Extract the [X, Y] coordinate from the center of the cell holding the provided text.  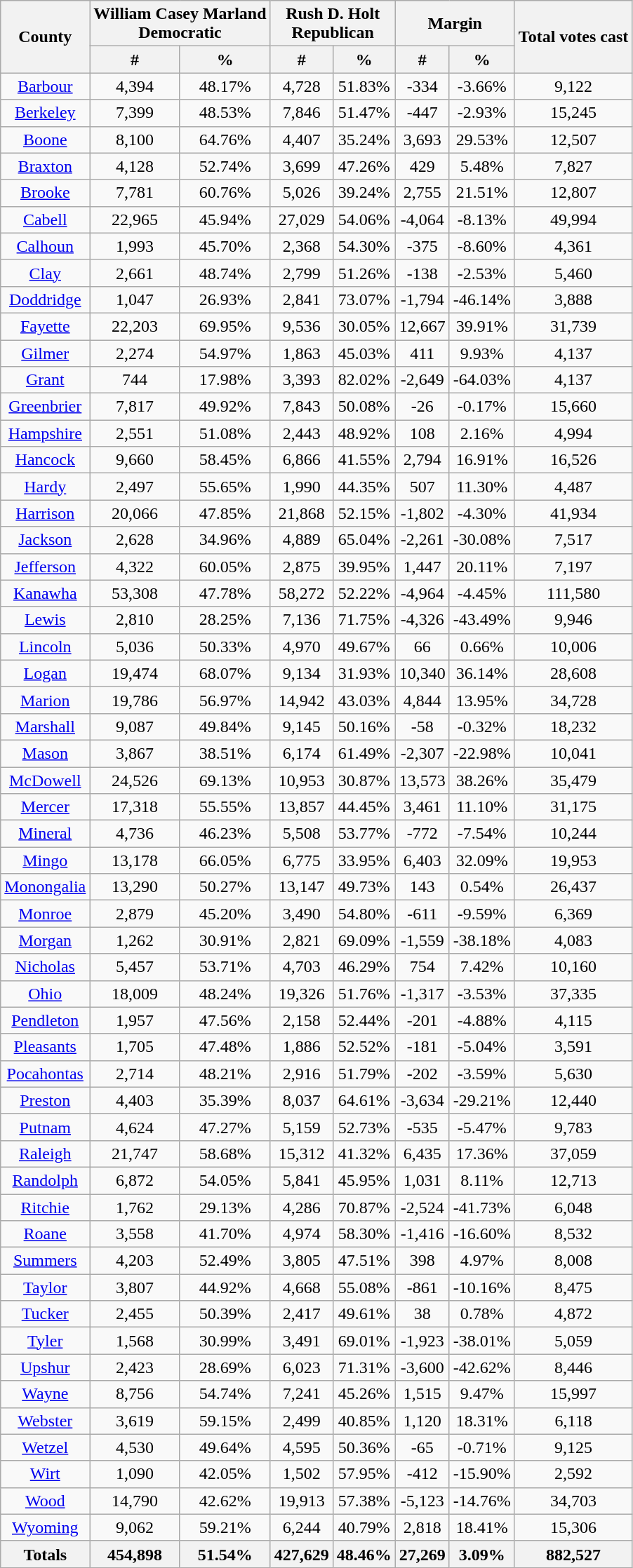
41.55% [364, 460]
Wyoming [45, 1527]
Raleigh [45, 1154]
-4,064 [422, 219]
Hancock [45, 460]
1,568 [135, 1341]
Nicholas [45, 967]
6,872 [135, 1180]
38.26% [481, 780]
19,474 [135, 673]
30.99% [225, 1341]
-42.62% [481, 1367]
48.74% [225, 273]
2,592 [573, 1474]
31,175 [573, 807]
Roane [45, 1234]
Barbour [45, 86]
5,059 [573, 1341]
Calhoun [45, 246]
9,134 [302, 673]
398 [422, 1261]
2,794 [422, 460]
40.85% [364, 1421]
9.93% [481, 353]
58.45% [225, 460]
14,790 [135, 1501]
Mineral [45, 834]
-772 [422, 834]
-138 [422, 273]
9,946 [573, 620]
15,312 [302, 1154]
-611 [422, 914]
Lewis [45, 620]
-535 [422, 1127]
1,031 [422, 1180]
Braxton [45, 166]
10,244 [573, 834]
Pendleton [45, 1020]
Randolph [45, 1180]
3,491 [302, 1341]
2,443 [302, 433]
-201 [422, 1020]
5,841 [302, 1180]
3,461 [422, 807]
6,403 [422, 860]
48.24% [225, 994]
46.29% [364, 967]
51.26% [364, 273]
Tucker [45, 1314]
-4.30% [481, 513]
6,866 [302, 460]
9,660 [135, 460]
-202 [422, 1074]
Webster [45, 1421]
6,048 [573, 1207]
9,783 [573, 1127]
Monongalia [45, 887]
28,608 [573, 673]
4,487 [573, 487]
-38.01% [481, 1341]
8,100 [135, 140]
14,942 [302, 700]
6,174 [302, 753]
59.15% [225, 1421]
-3.66% [481, 86]
3,591 [573, 1047]
-7.54% [481, 834]
4,128 [135, 166]
Greenbrier [45, 407]
6,369 [573, 914]
Wayne [45, 1394]
4,994 [573, 433]
19,913 [302, 1501]
7,843 [302, 407]
60.05% [225, 567]
0.54% [481, 887]
13,147 [302, 887]
-43.49% [481, 620]
9,087 [135, 726]
4,361 [573, 246]
52.73% [364, 1127]
47.78% [225, 593]
57.38% [364, 1501]
3,558 [135, 1234]
50.27% [225, 887]
-46.14% [481, 299]
52.44% [364, 1020]
13,857 [302, 807]
1,957 [135, 1020]
29.53% [481, 140]
9.47% [481, 1394]
-14.76% [481, 1501]
18.31% [481, 1421]
49.92% [225, 407]
3,490 [302, 914]
4,322 [135, 567]
3.09% [481, 1554]
2,423 [135, 1367]
7,197 [573, 567]
-5.04% [481, 1047]
5,036 [135, 647]
Pocahontas [45, 1074]
54.30% [364, 246]
-375 [422, 246]
Wetzel [45, 1447]
-0.71% [481, 1447]
1,705 [135, 1047]
47.51% [364, 1261]
82.02% [364, 380]
45.03% [364, 353]
51.76% [364, 994]
19,953 [573, 860]
31,739 [573, 326]
-10.16% [481, 1287]
48.46% [364, 1554]
6,244 [302, 1527]
35,479 [573, 780]
-447 [422, 113]
Marshall [45, 726]
-4,964 [422, 593]
48.21% [225, 1074]
19,786 [135, 700]
0.66% [481, 647]
69.01% [364, 1341]
38.51% [225, 753]
-861 [422, 1287]
Wood [45, 1501]
-181 [422, 1047]
429 [422, 166]
18,232 [573, 726]
4,394 [135, 86]
39.95% [364, 567]
1,993 [135, 246]
7,517 [573, 540]
45.95% [364, 1180]
15,660 [573, 407]
30.87% [364, 780]
3,393 [302, 380]
454,898 [135, 1554]
-1,923 [422, 1341]
58,272 [302, 593]
12,667 [422, 326]
Hampshire [45, 433]
7,399 [135, 113]
6,118 [573, 1421]
71.75% [364, 620]
Lincoln [45, 647]
73.07% [364, 299]
58.30% [364, 1234]
49,994 [573, 219]
11.30% [481, 487]
4,203 [135, 1261]
10,340 [422, 673]
-1,317 [422, 994]
21.51% [481, 193]
54.74% [225, 1394]
49.84% [225, 726]
9,062 [135, 1527]
2,499 [302, 1421]
47.56% [225, 1020]
143 [422, 887]
22,203 [135, 326]
4,889 [302, 540]
Mason [45, 753]
10,953 [302, 780]
-64.03% [481, 380]
18.41% [481, 1527]
-2,649 [422, 380]
8,475 [573, 1287]
-58 [422, 726]
3,693 [422, 140]
64.76% [225, 140]
Summers [45, 1261]
45.20% [225, 914]
2,368 [302, 246]
2,661 [135, 273]
26.93% [225, 299]
52.15% [364, 513]
54.80% [364, 914]
36.14% [481, 673]
44.35% [364, 487]
47.85% [225, 513]
13,178 [135, 860]
54.06% [364, 219]
-38.18% [481, 940]
32.09% [481, 860]
Brooke [45, 193]
-1,794 [422, 299]
7,781 [135, 193]
21,868 [302, 513]
66.05% [225, 860]
16.91% [481, 460]
4,872 [573, 1314]
2,417 [302, 1314]
Margin [455, 24]
7.42% [481, 967]
Hardy [45, 487]
-15.90% [481, 1474]
4,844 [422, 700]
48.53% [225, 113]
55.65% [225, 487]
22,965 [135, 219]
16,526 [573, 460]
4,083 [573, 940]
2,274 [135, 353]
15,306 [573, 1527]
51.79% [364, 1074]
Mercer [45, 807]
-1,559 [422, 940]
12,713 [573, 1180]
-2.53% [481, 273]
4,286 [302, 1207]
4,703 [302, 967]
42.05% [225, 1474]
59.21% [225, 1527]
46.23% [225, 834]
Taylor [45, 1287]
-4,326 [422, 620]
9,125 [573, 1447]
4,974 [302, 1234]
-4.88% [481, 1020]
2,551 [135, 433]
40.79% [364, 1527]
Berkeley [45, 113]
53,308 [135, 593]
45.26% [364, 1394]
68.07% [225, 673]
-0.32% [481, 726]
2,497 [135, 487]
51.47% [364, 113]
-5.47% [481, 1127]
41.32% [364, 1154]
Tyler [45, 1341]
3,888 [573, 299]
18,009 [135, 994]
7,241 [302, 1394]
-29.21% [481, 1100]
Pleasants [45, 1047]
19,326 [302, 994]
427,629 [302, 1554]
Kanawha [45, 593]
39.24% [364, 193]
2,158 [302, 1020]
17,318 [135, 807]
Logan [45, 673]
53.77% [364, 834]
35.39% [225, 1100]
69.95% [225, 326]
6,023 [302, 1367]
15,245 [573, 113]
47.48% [225, 1047]
12,440 [573, 1100]
26,437 [573, 887]
Doddridge [45, 299]
10,006 [573, 647]
30.91% [225, 940]
2,714 [135, 1074]
2,755 [422, 193]
0.78% [481, 1314]
51.08% [225, 433]
8,008 [573, 1261]
1,990 [302, 487]
1,762 [135, 1207]
8,756 [135, 1394]
3,867 [135, 753]
-3.59% [481, 1074]
-412 [422, 1474]
8,532 [573, 1234]
4,668 [302, 1287]
-3,634 [422, 1100]
9,536 [302, 326]
8,446 [573, 1367]
5,508 [302, 834]
29.13% [225, 1207]
-3.53% [481, 994]
21,747 [135, 1154]
28.69% [225, 1367]
Jefferson [45, 567]
12,807 [573, 193]
41.70% [225, 1234]
8.11% [481, 1180]
Jackson [45, 540]
51.83% [364, 86]
66 [422, 647]
Morgan [45, 940]
Ritchie [45, 1207]
-26 [422, 407]
5,460 [573, 273]
50.33% [225, 647]
33.95% [364, 860]
108 [422, 433]
10,160 [573, 967]
44.45% [364, 807]
754 [422, 967]
411 [422, 353]
7,827 [573, 166]
Fayette [45, 326]
Boone [45, 140]
1,515 [422, 1394]
4,624 [135, 1127]
2,628 [135, 540]
8,037 [302, 1100]
2,916 [302, 1074]
53.71% [225, 967]
1,120 [422, 1421]
Cabell [45, 219]
45.94% [225, 219]
34.96% [225, 540]
111,580 [573, 593]
56.97% [225, 700]
1,447 [422, 567]
3,807 [135, 1287]
4,530 [135, 1447]
49.64% [225, 1447]
-65 [422, 1447]
7,817 [135, 407]
61.49% [364, 753]
Totals [45, 1554]
Total votes cast [573, 36]
-16.60% [481, 1234]
5,026 [302, 193]
65.04% [364, 540]
10,041 [573, 753]
2,799 [302, 273]
20,066 [135, 513]
13,573 [422, 780]
43.03% [364, 700]
5,630 [573, 1074]
Upshur [45, 1367]
4,736 [135, 834]
1,502 [302, 1474]
70.87% [364, 1207]
-41.73% [481, 1207]
Putnam [45, 1127]
1,262 [135, 940]
54.05% [225, 1180]
2,879 [135, 914]
4,115 [573, 1020]
49.61% [364, 1314]
4,970 [302, 647]
52.49% [225, 1261]
57.95% [364, 1474]
69.13% [225, 780]
Marion [45, 700]
Monroe [45, 914]
42.62% [225, 1501]
50.16% [364, 726]
2,455 [135, 1314]
Rush D. HoltRepublican [333, 24]
41,934 [573, 513]
60.76% [225, 193]
34,703 [573, 1501]
11.10% [481, 807]
-8.13% [481, 219]
6,435 [422, 1154]
50.08% [364, 407]
6,775 [302, 860]
1,047 [135, 299]
17.98% [225, 380]
31.93% [364, 673]
882,527 [573, 1554]
1,863 [302, 353]
-8.60% [481, 246]
Mingo [45, 860]
Harrison [45, 513]
-0.17% [481, 407]
55.55% [225, 807]
64.61% [364, 1100]
Preston [45, 1100]
744 [135, 380]
-3,600 [422, 1367]
-2,307 [422, 753]
52.22% [364, 593]
24,526 [135, 780]
15,997 [573, 1394]
2,810 [135, 620]
507 [422, 487]
7,846 [302, 113]
-30.08% [481, 540]
3,619 [135, 1421]
9,122 [573, 86]
48.92% [364, 433]
52.52% [364, 1047]
55.08% [364, 1287]
2.16% [481, 433]
69.09% [364, 940]
50.36% [364, 1447]
50.39% [225, 1314]
4,407 [302, 140]
27,269 [422, 1554]
38 [422, 1314]
7,136 [302, 620]
34,728 [573, 700]
2,841 [302, 299]
4,403 [135, 1100]
5,457 [135, 967]
Clay [45, 273]
McDowell [45, 780]
-5,123 [422, 1501]
2,821 [302, 940]
47.26% [364, 166]
3,699 [302, 166]
48.17% [225, 86]
47.27% [225, 1127]
13.95% [481, 700]
37,059 [573, 1154]
3,805 [302, 1261]
12,507 [573, 140]
49.73% [364, 887]
-4.45% [481, 593]
-2,261 [422, 540]
-1,802 [422, 513]
4.97% [481, 1261]
27,029 [302, 219]
-2,524 [422, 1207]
17.36% [481, 1154]
-22.98% [481, 753]
44.92% [225, 1287]
2,875 [302, 567]
1,090 [135, 1474]
-1,416 [422, 1234]
20.11% [481, 567]
-2.93% [481, 113]
4,728 [302, 86]
71.31% [364, 1367]
-9.59% [481, 914]
Wirt [45, 1474]
45.70% [225, 246]
28.25% [225, 620]
58.68% [225, 1154]
54.97% [225, 353]
30.05% [364, 326]
Grant [45, 380]
5,159 [302, 1127]
39.91% [481, 326]
51.54% [225, 1554]
Gilmer [45, 353]
1,886 [302, 1047]
13,290 [135, 887]
2,818 [422, 1527]
52.74% [225, 166]
-334 [422, 86]
35.24% [364, 140]
William Casey MarlandDemocratic [180, 24]
9,145 [302, 726]
County [45, 36]
Ohio [45, 994]
4,595 [302, 1447]
5.48% [481, 166]
49.67% [364, 647]
37,335 [573, 994]
